Pinpoint the cell where the given text exists, returning its [X, Y] midpoint coordinate. 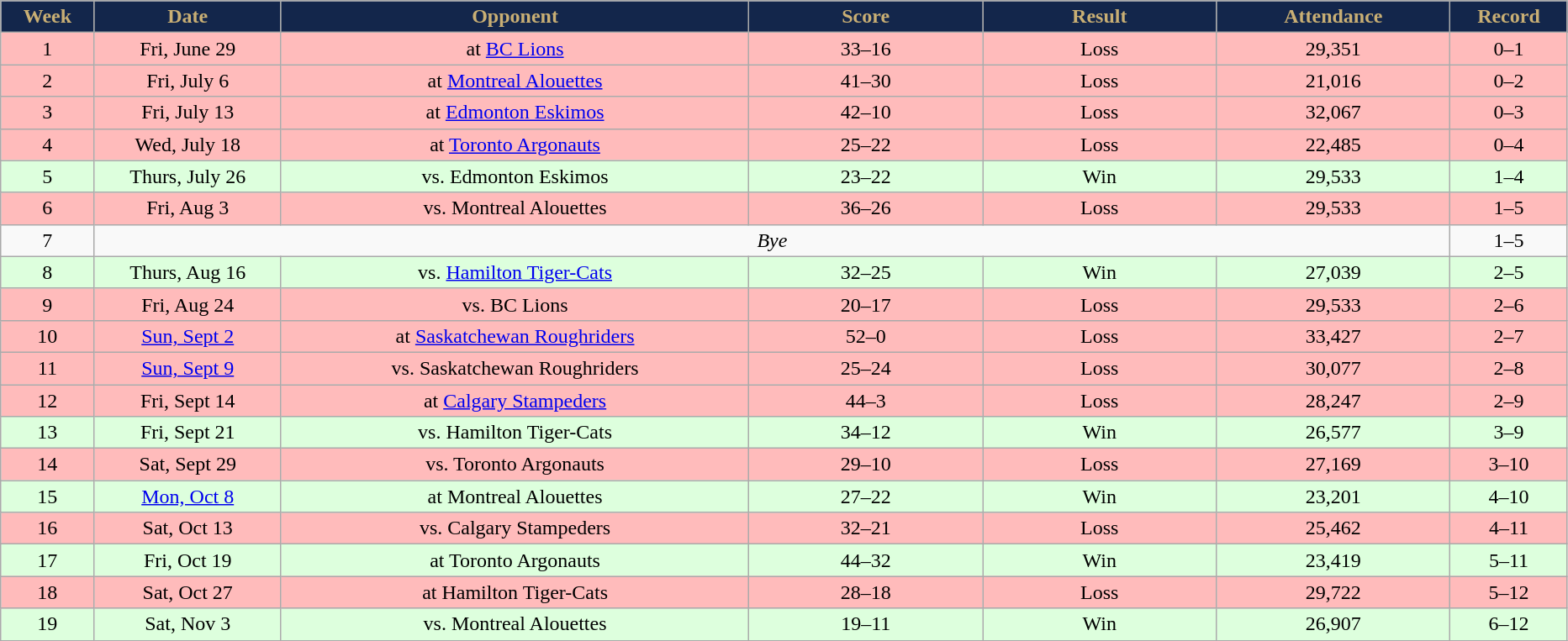
Fri, Sept 21 [187, 433]
25,462 [1333, 528]
1 [47, 49]
3 [47, 113]
at Edmonton Eskimos [515, 113]
2–6 [1508, 304]
Record [1508, 17]
44–32 [866, 560]
Opponent [515, 17]
33–16 [866, 49]
0–1 [1508, 49]
1–4 [1508, 176]
30,077 [1333, 368]
Sun, Sept 9 [187, 368]
5 [47, 176]
14 [47, 465]
vs. Toronto Argonauts [515, 465]
Fri, Sept 14 [187, 401]
Mon, Oct 8 [187, 497]
2–7 [1508, 336]
0–4 [1508, 144]
Bye [772, 240]
6 [47, 208]
Sat, Oct 13 [187, 528]
Fri, Aug 3 [187, 208]
Score [866, 17]
2–5 [1508, 272]
34–12 [866, 433]
Wed, July 18 [187, 144]
42–10 [866, 113]
20–17 [866, 304]
Sat, Nov 3 [187, 624]
at BC Lions [515, 49]
3–10 [1508, 465]
26,907 [1333, 624]
2–8 [1508, 368]
29–10 [866, 465]
vs. Saskatchewan Roughriders [515, 368]
27–22 [866, 497]
vs. Calgary Stampeders [515, 528]
2 [47, 81]
5–12 [1508, 592]
23–22 [866, 176]
Fri, Aug 24 [187, 304]
0–3 [1508, 113]
18 [47, 592]
27,039 [1333, 272]
3–9 [1508, 433]
44–3 [866, 401]
21,016 [1333, 81]
10 [47, 336]
at Saskatchewan Roughriders [515, 336]
32–25 [866, 272]
29,351 [1333, 49]
at Calgary Stampeders [515, 401]
Thurs, Aug 16 [187, 272]
15 [47, 497]
Fri, July 6 [187, 81]
Fri, Oct 19 [187, 560]
at Hamilton Tiger-Cats [515, 592]
Fri, July 13 [187, 113]
vs. BC Lions [515, 304]
Result [1100, 17]
vs. Edmonton Eskimos [515, 176]
41–30 [866, 81]
9 [47, 304]
28,247 [1333, 401]
25–24 [866, 368]
29,722 [1333, 592]
4–10 [1508, 497]
17 [47, 560]
28–18 [866, 592]
26,577 [1333, 433]
52–0 [866, 336]
32–21 [866, 528]
5–11 [1508, 560]
Sat, Oct 27 [187, 592]
Week [47, 17]
4 [47, 144]
33,427 [1333, 336]
6–12 [1508, 624]
0–2 [1508, 81]
27,169 [1333, 465]
8 [47, 272]
23,201 [1333, 497]
32,067 [1333, 113]
19–11 [866, 624]
4–11 [1508, 528]
Thurs, July 26 [187, 176]
Attendance [1333, 17]
Date [187, 17]
11 [47, 368]
2–9 [1508, 401]
23,419 [1333, 560]
Sun, Sept 2 [187, 336]
Fri, June 29 [187, 49]
25–22 [866, 144]
36–26 [866, 208]
19 [47, 624]
13 [47, 433]
7 [47, 240]
12 [47, 401]
16 [47, 528]
Sat, Sept 29 [187, 465]
22,485 [1333, 144]
